Capture the cell that displays the provided text and extract its (X, Y) central coordinate. 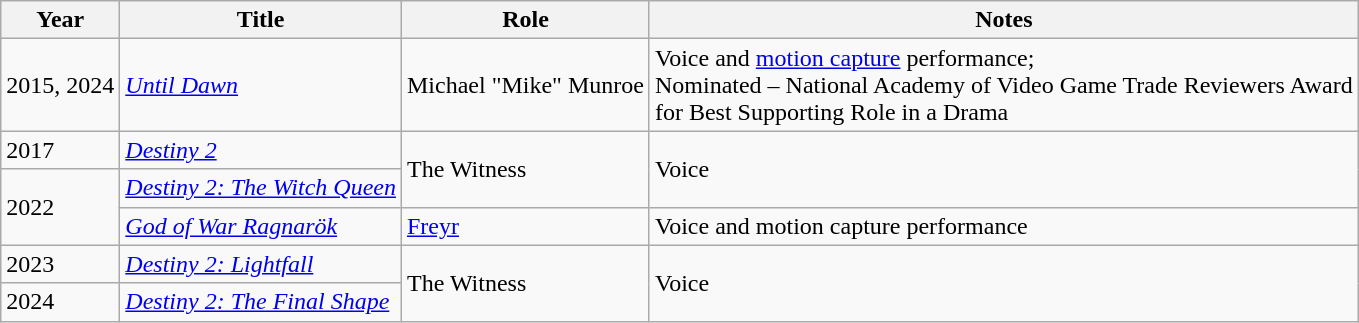
Destiny 2 (261, 150)
Freyr (525, 226)
Voice and motion capture performance (1004, 226)
Voice and motion capture performance;Nominated – National Academy of Video Game Trade Reviewers Awardfor Best Supporting Role in a Drama (1004, 85)
Year (60, 20)
Title (261, 20)
Destiny 2: Lightfall (261, 264)
Until Dawn (261, 85)
2022 (60, 207)
2023 (60, 264)
Michael "Mike" Munroe (525, 85)
2024 (60, 302)
Role (525, 20)
2015, 2024 (60, 85)
2017 (60, 150)
Notes (1004, 20)
God of War Ragnarök (261, 226)
Destiny 2: The Witch Queen (261, 188)
Destiny 2: The Final Shape (261, 302)
